Return (x, y) of the center of cell containing provided text 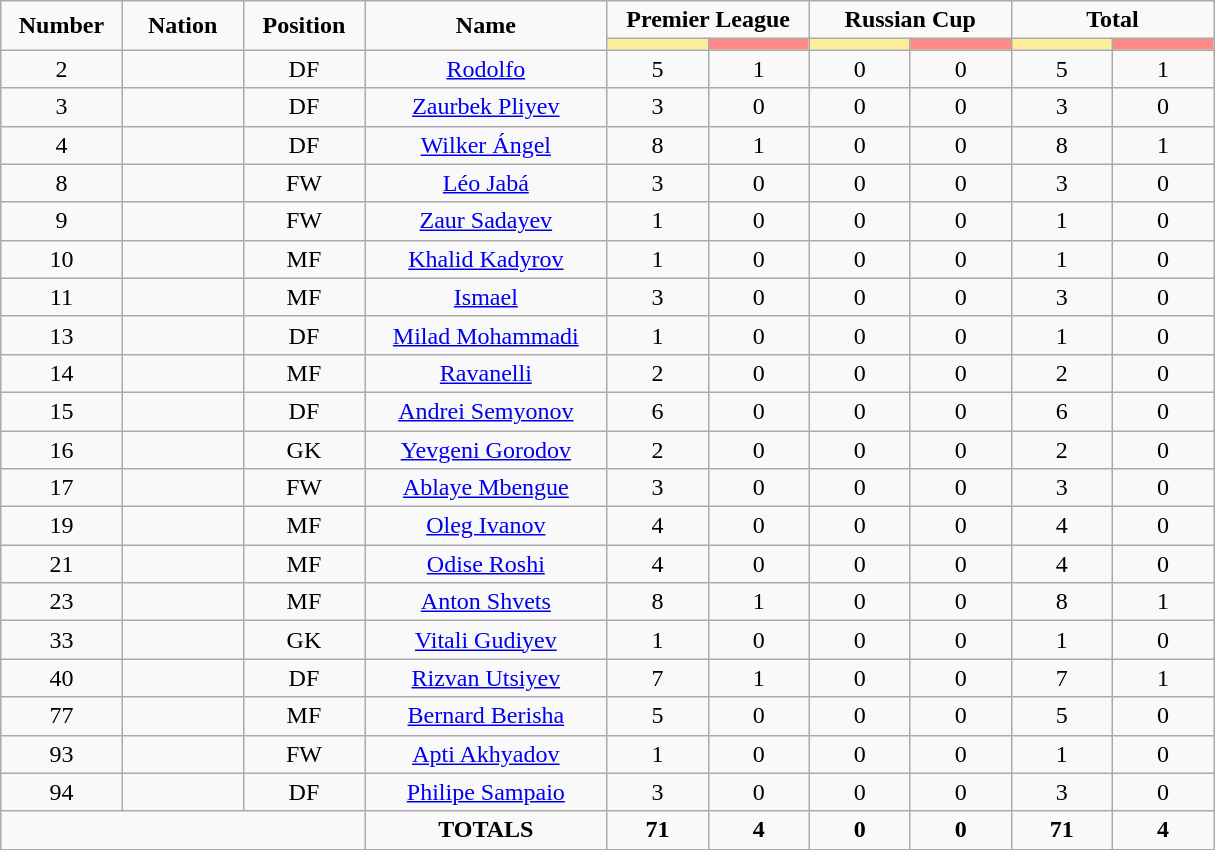
Milad Mohammadi (486, 335)
Apti Akhyadov (486, 754)
Rizvan Utsiyev (486, 678)
Rodolfo (486, 69)
Bernard Berisha (486, 716)
Anton Shvets (486, 602)
Premier League (708, 20)
Vitali Gudiyev (486, 640)
17 (62, 488)
Philipe Sampaio (486, 792)
93 (62, 754)
Oleg Ivanov (486, 526)
14 (62, 373)
16 (62, 449)
Nation (182, 26)
Odise Roshi (486, 564)
Khalid Kadyrov (486, 259)
Yevgeni Gorodov (486, 449)
Number (62, 26)
33 (62, 640)
Zaurbek Pliyev (486, 107)
10 (62, 259)
21 (62, 564)
Russian Cup (910, 20)
Total (1112, 20)
40 (62, 678)
Andrei Semyonov (486, 411)
11 (62, 297)
23 (62, 602)
Wilker Ángel (486, 145)
Position (304, 26)
19 (62, 526)
Léo Jabá (486, 183)
77 (62, 716)
Ablaye Mbengue (486, 488)
9 (62, 221)
13 (62, 335)
94 (62, 792)
Ismael (486, 297)
Ravanelli (486, 373)
15 (62, 411)
TOTALS (486, 830)
Zaur Sadayev (486, 221)
Name (486, 26)
